Return the (X, Y) coordinate for the center point of the cell that contains the specified text.  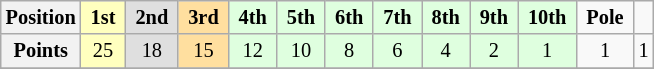
18 (152, 51)
8 (349, 51)
Pole (604, 17)
Points (41, 51)
4 (446, 51)
3rd (203, 17)
1st (104, 17)
2 (494, 51)
Position (41, 17)
10th (547, 17)
8th (446, 17)
10 (301, 51)
7th (397, 17)
15 (203, 51)
2nd (152, 17)
12 (253, 51)
4th (253, 17)
6th (349, 17)
9th (494, 17)
5th (301, 17)
6 (397, 51)
25 (104, 51)
